Scan for the cell matching the given text and deliver its [X, Y] coordinate at center. 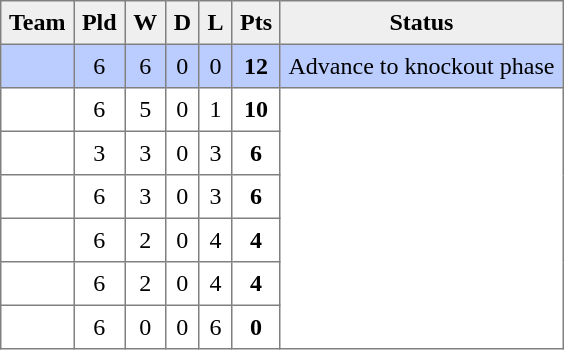
L [216, 23]
W [145, 23]
12 [256, 66]
Pts [256, 23]
1 [216, 110]
Team [38, 23]
5 [145, 110]
Pld [100, 23]
D [182, 23]
Advance to knockout phase [421, 66]
10 [256, 110]
Status [421, 23]
